From the cell containing the given text, extract its center point as (X, Y) coordinate. 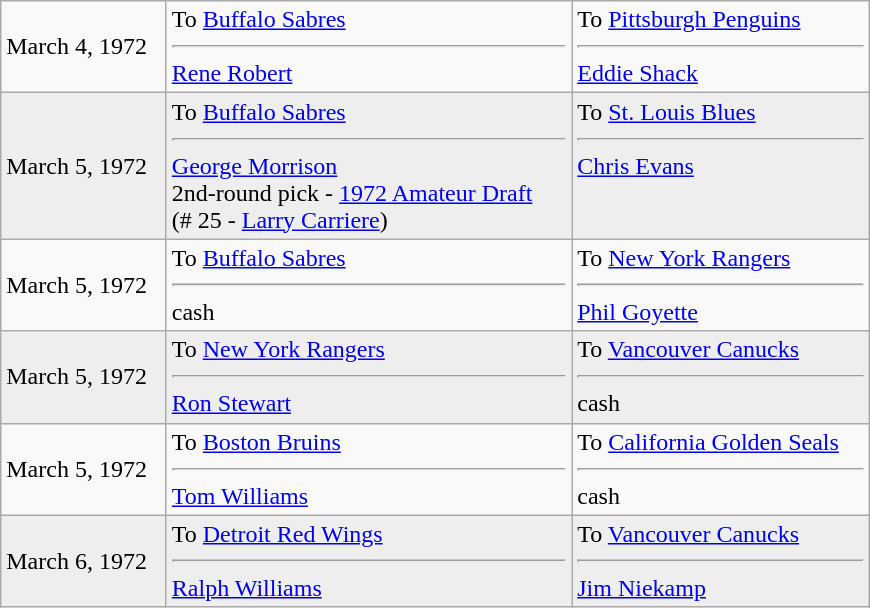
To Vancouver CanucksJim Niekamp (721, 561)
To Buffalo Sabrescash (368, 285)
To Detroit Red WingsRalph Williams (368, 561)
To Boston BruinsTom Williams (368, 469)
To Vancouver Canuckscash (721, 377)
To New York RangersPhil Goyette (721, 285)
To New York RangersRon Stewart (368, 377)
To Pittsburgh PenguinsEddie Shack (721, 47)
To Buffalo SabresGeorge Morrison2nd-round pick - 1972 Amateur Draft(# 25 - Larry Carriere) (368, 166)
March 4, 1972 (84, 47)
To California Golden Sealscash (721, 469)
To Buffalo SabresRene Robert (368, 47)
To St. Louis BluesChris Evans (721, 166)
March 6, 1972 (84, 561)
